Locate the cell with the specified text and output its (X, Y) center coordinate. 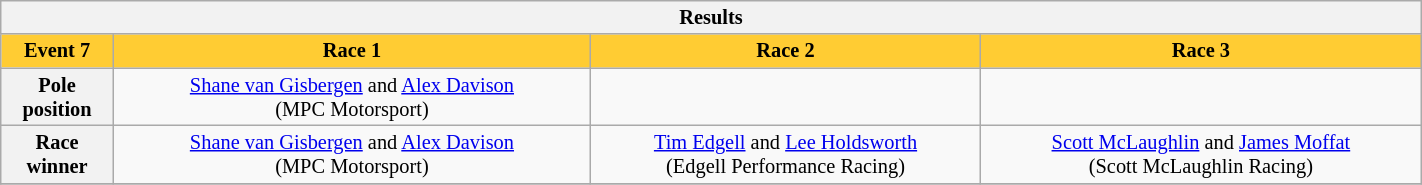
Race 1 (352, 51)
Results (711, 17)
Tim Edgell and Lee Holdsworth(Edgell Performance Racing) (786, 154)
Event 7 (58, 51)
Scott McLaughlin and James Moffat(Scott McLaughlin Racing) (1202, 154)
Poleposition (58, 97)
Racewinner (58, 154)
Race 3 (1202, 51)
Race 2 (786, 51)
